Provide the (x, y) coordinate of the cell's center where the given text is located.  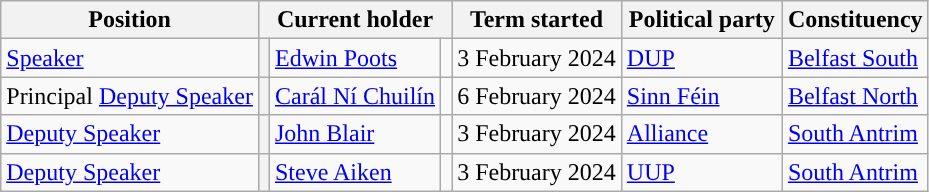
Political party (702, 20)
John Blair (354, 134)
Sinn Féin (702, 96)
6 February 2024 (537, 96)
Constituency (855, 20)
Current holder (354, 20)
Term started (537, 20)
Steve Aiken (354, 172)
Belfast North (855, 96)
Belfast South (855, 58)
Position (130, 20)
DUP (702, 58)
Edwin Poots (354, 58)
Carál Ní Chuilín (354, 96)
Speaker (130, 58)
UUP (702, 172)
Alliance (702, 134)
Principal Deputy Speaker (130, 96)
